Identify which cell holds the provided text, then report its (x, y) central coordinate. 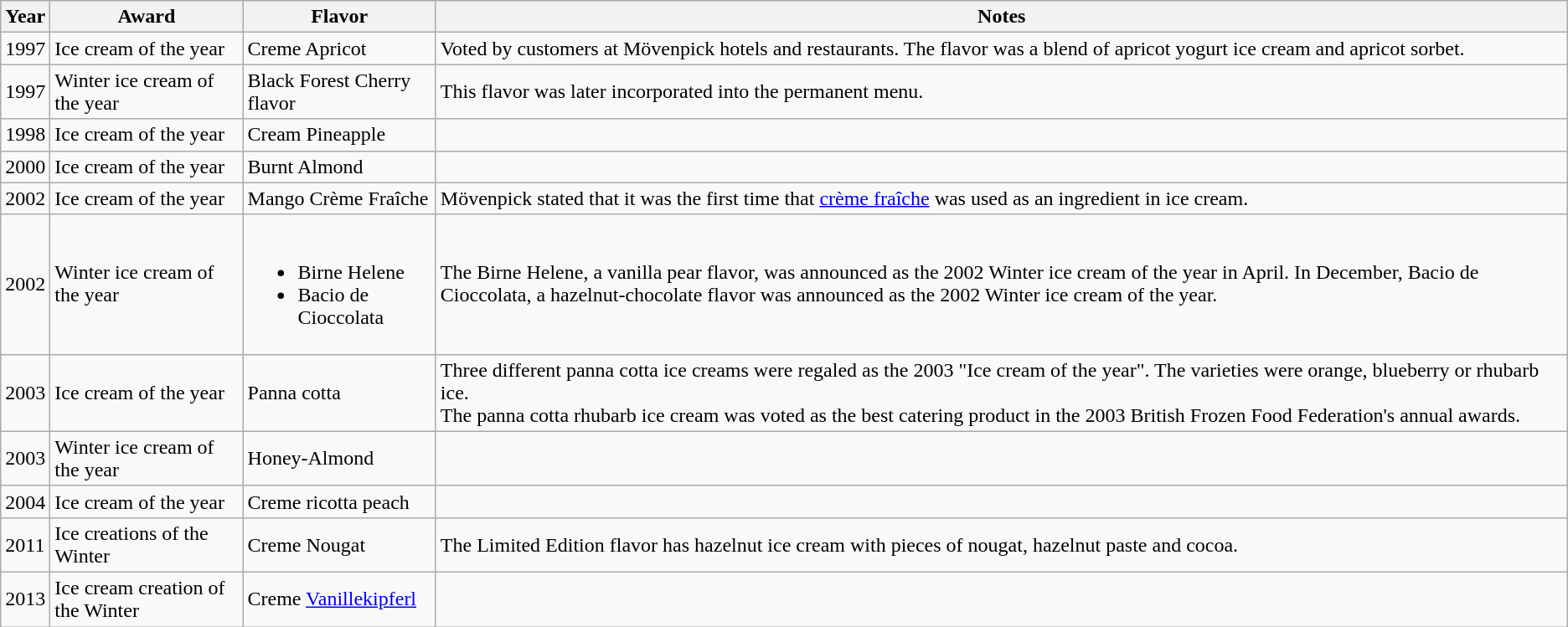
2013 (25, 599)
Mövenpick stated that it was the first time that crème fraîche was used as an ingredient in ice cream. (1002, 198)
Award (147, 17)
Flavor (339, 17)
Notes (1002, 17)
The Limited Edition flavor has hazelnut ice cream with pieces of nougat, hazelnut paste and cocoa. (1002, 544)
Panna cotta (339, 393)
Creme Nougat (339, 544)
2004 (25, 501)
Cream Pineapple (339, 135)
Black Forest Cherry flavor (339, 92)
Creme Vanillekipferl (339, 599)
2000 (25, 167)
Mango Crème Fraîche (339, 198)
Year (25, 17)
Creme ricotta peach (339, 501)
1998 (25, 135)
Honey-Almond (339, 459)
Ice creations of the Winter (147, 544)
Burnt Almond (339, 167)
Ice cream creation of the Winter (147, 599)
This flavor was later incorporated into the permanent menu. (1002, 92)
Creme Apricot (339, 49)
Voted by customers at Mövenpick hotels and restaurants. The flavor was a blend of apricot yogurt ice cream and apricot sorbet. (1002, 49)
2011 (25, 544)
Birne HeleneBacio de Cioccolata (339, 285)
